Detect which cell encompasses the target text, then output its [X, Y] center coordinate. 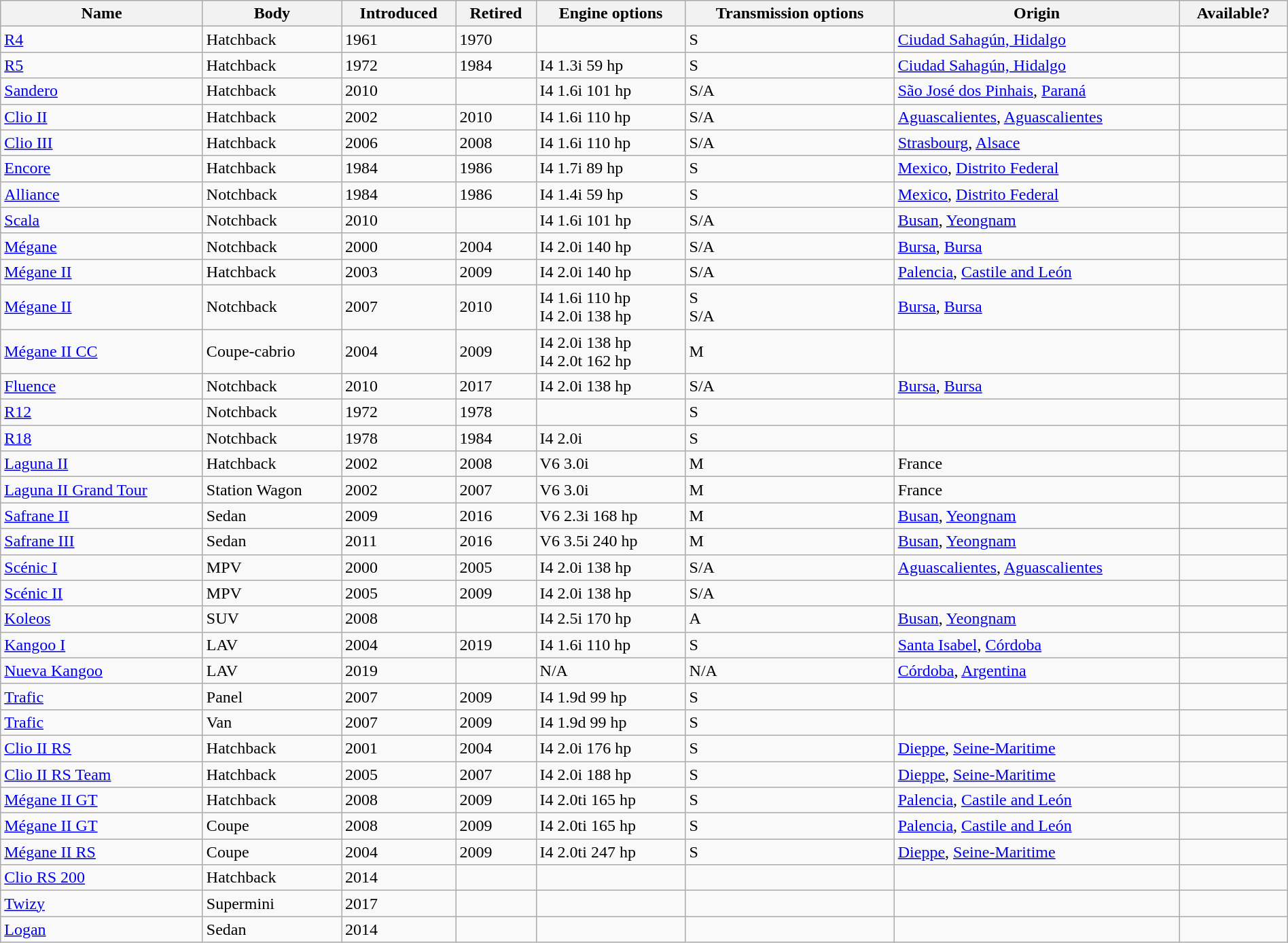
1961 [399, 39]
Córdoba, Argentina [1037, 671]
I4 2.5i 170 hp [611, 619]
Clio III [102, 143]
2006 [399, 143]
R12 [102, 412]
I4 1.6i 110 hpI4 2.0i 138 hp [611, 307]
Mégane II RS [102, 852]
Mégane [102, 246]
A [789, 619]
Santa Isabel, Córdoba [1037, 645]
Laguna II Grand Tour [102, 490]
Clio II RS [102, 748]
Safrane III [102, 541]
I4 2.0i [611, 438]
I4 2.0i 138 hpI4 2.0t 162 hp [611, 351]
Available? [1234, 14]
Clio II [102, 117]
Logan [102, 929]
Scala [102, 220]
São José dos Pinhais, Paraná [1037, 91]
Scénic I [102, 567]
R18 [102, 438]
Clio II RS Team [102, 774]
R5 [102, 65]
2001 [399, 748]
Koleos [102, 619]
Sandero [102, 91]
Name [102, 14]
I4 2.0i 176 hp [611, 748]
Nueva Kangoo [102, 671]
I4 1.3i 59 hp [611, 65]
I4 1.7i 89 hp [611, 168]
Supermini [272, 904]
R4 [102, 39]
Mégane II CC [102, 351]
Strasbourg, Alsace [1037, 143]
2003 [399, 272]
SUV [272, 619]
2011 [399, 541]
Panel [272, 696]
I4 2.0i 188 hp [611, 774]
Origin [1037, 14]
Fluence [102, 387]
Safrane II [102, 516]
Station Wagon [272, 490]
V6 2.3i 168 hp [611, 516]
I4 2.0ti 247 hp [611, 852]
Van [272, 722]
Kangoo I [102, 645]
Scénic II [102, 593]
Laguna II [102, 464]
Body [272, 14]
Transmission options [789, 14]
Alliance [102, 194]
Introduced [399, 14]
Twizy [102, 904]
Coupe-cabrio [272, 351]
Encore [102, 168]
V6 3.5i 240 hp [611, 541]
SS/A [789, 307]
1970 [496, 39]
Engine options [611, 14]
Retired [496, 14]
I4 1.4i 59 hp [611, 194]
Clio RS 200 [102, 878]
